Output the [X, Y] coordinate of the center of the cell containing the given text.  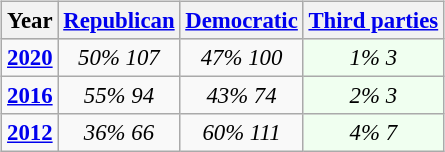
Democratic [242, 21]
50% 107 [119, 58]
60% 111 [242, 133]
Third parties [373, 21]
2016 [30, 96]
2% 3 [373, 96]
Year [30, 21]
4% 7 [373, 133]
1% 3 [373, 58]
47% 100 [242, 58]
43% 74 [242, 96]
2020 [30, 58]
36% 66 [119, 133]
2012 [30, 133]
55% 94 [119, 96]
Republican [119, 21]
